Find where the given text appears and provide that cell's center as (x, y) coordinate. 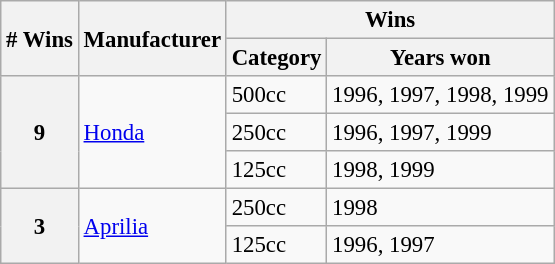
1996, 1997, 1999 (440, 133)
Manufacturer (152, 38)
9 (40, 132)
Category (276, 58)
1996, 1997 (440, 245)
1996, 1997, 1998, 1999 (440, 95)
1998, 1999 (440, 170)
Honda (152, 132)
# Wins (40, 38)
1998 (440, 208)
Aprilia (152, 226)
500cc (276, 95)
Years won (440, 58)
3 (40, 226)
Wins (390, 20)
